Provide the [X, Y] coordinate of the cell's center where the given text is located.  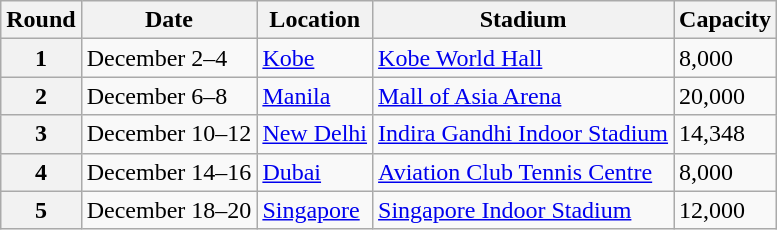
3 [41, 134]
Singapore [315, 210]
Capacity [726, 20]
Kobe World Hall [524, 58]
December 6–8 [169, 96]
20,000 [726, 96]
Mall of Asia Arena [524, 96]
Date [169, 20]
Round [41, 20]
December 14–16 [169, 172]
December 2–4 [169, 58]
Location [315, 20]
Stadium [524, 20]
Aviation Club Tennis Centre [524, 172]
14,348 [726, 134]
Indira Gandhi Indoor Stadium [524, 134]
Manila [315, 96]
December 18–20 [169, 210]
1 [41, 58]
2 [41, 96]
Singapore Indoor Stadium [524, 210]
12,000 [726, 210]
5 [41, 210]
4 [41, 172]
December 10–12 [169, 134]
New Delhi [315, 134]
Kobe [315, 58]
Dubai [315, 172]
